Locate the cell with the specified text and output its [x, y] center coordinate. 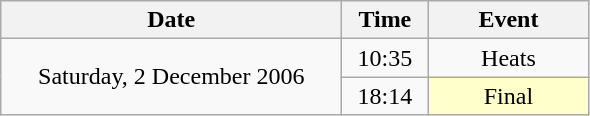
18:14 [385, 96]
Time [385, 20]
10:35 [385, 58]
Final [508, 96]
Heats [508, 58]
Date [172, 20]
Event [508, 20]
Saturday, 2 December 2006 [172, 77]
